Return the [x, y] coordinate for the center point of the cell that contains the specified text.  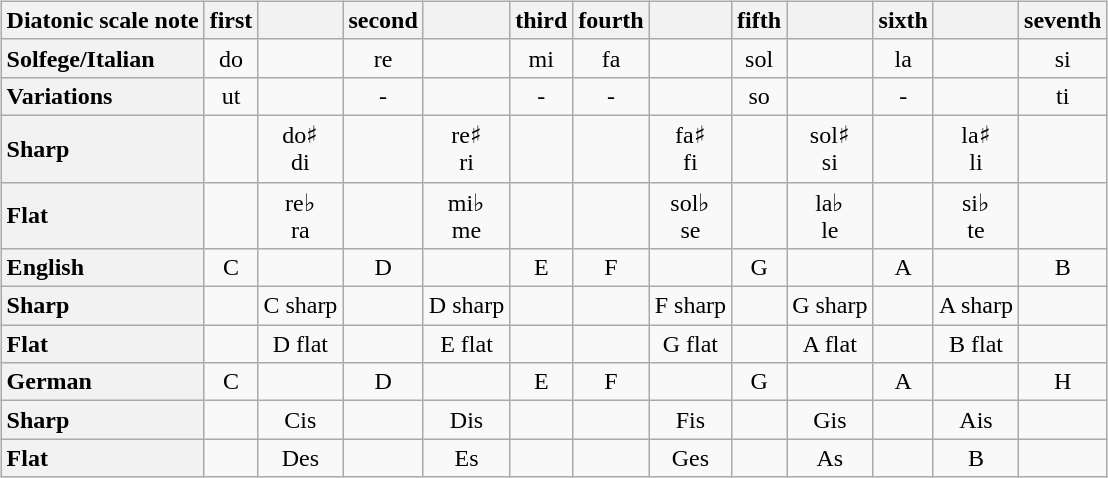
Ges [690, 458]
Diatonic scale note [102, 20]
first [231, 20]
fifth [760, 20]
second [383, 20]
la [903, 58]
sol♯si [830, 148]
Es [466, 458]
third [542, 20]
seventh [1063, 20]
ti [1063, 96]
Gis [830, 420]
E flat [466, 344]
Ais [976, 420]
mi♭me [466, 216]
fa [611, 58]
F sharp [690, 306]
Solfege/Italian [102, 58]
mi [542, 58]
sol [760, 58]
German [102, 382]
sol♭se [690, 216]
ut [231, 96]
re [383, 58]
Cis [300, 420]
la♭le [830, 216]
English [102, 268]
A sharp [976, 306]
Des [300, 458]
G flat [690, 344]
G sharp [830, 306]
A flat [830, 344]
D flat [300, 344]
B flat [976, 344]
H [1063, 382]
si [1063, 58]
la♯li [976, 148]
do♯di [300, 148]
so [760, 96]
As [830, 458]
Dis [466, 420]
fa♯fi [690, 148]
fourth [611, 20]
do [231, 58]
re♭ra [300, 216]
si♭te [976, 216]
re♯ri [466, 148]
C sharp [300, 306]
D sharp [466, 306]
Variations [102, 96]
Fis [690, 420]
sixth [903, 20]
